Return the [x, y] coordinate for the center point of the cell that contains the specified text.  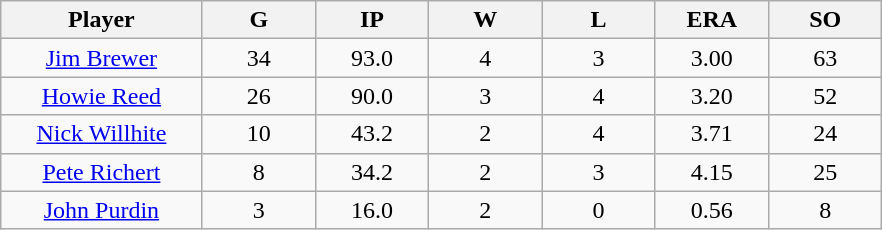
IP [372, 20]
26 [258, 96]
3.71 [712, 134]
43.2 [372, 134]
L [598, 20]
SO [824, 20]
W [486, 20]
ERA [712, 20]
Jim Brewer [102, 58]
Player [102, 20]
3.20 [712, 96]
0 [598, 210]
Pete Richert [102, 172]
63 [824, 58]
25 [824, 172]
90.0 [372, 96]
34.2 [372, 172]
Howie Reed [102, 96]
93.0 [372, 58]
10 [258, 134]
34 [258, 58]
G [258, 20]
John Purdin [102, 210]
52 [824, 96]
16.0 [372, 210]
3.00 [712, 58]
Nick Willhite [102, 134]
4.15 [712, 172]
24 [824, 134]
0.56 [712, 210]
